Capture the cell that displays the provided text and extract its (X, Y) central coordinate. 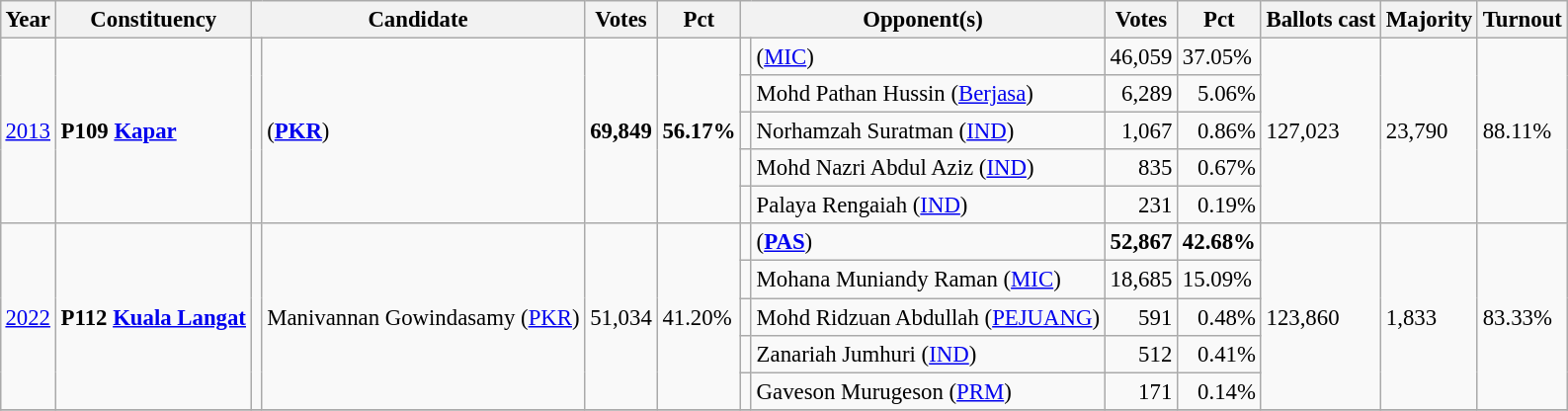
18,685 (1140, 280)
Majority (1430, 20)
0.67% (1219, 168)
46,059 (1140, 56)
51,034 (620, 316)
Mohd Ridzuan Abdullah (PEJUANG) (928, 317)
0.48% (1219, 317)
(MIC) (928, 56)
Manivannan Gowindasamy (PKR) (423, 316)
83.33% (1522, 316)
Year (28, 20)
52,867 (1140, 242)
37.05% (1219, 56)
127,023 (1320, 130)
512 (1140, 354)
Mohd Nazri Abdul Aziz (IND) (928, 168)
Palaya Rengaiah (IND) (928, 205)
0.86% (1219, 131)
2022 (28, 316)
P112 Kuala Langat (153, 316)
Constituency (153, 20)
171 (1140, 391)
2013 (28, 130)
591 (1140, 317)
6,289 (1140, 94)
Ballots cast (1320, 20)
1,833 (1430, 316)
(PKR) (423, 130)
41.20% (700, 316)
(PAS) (928, 242)
15.09% (1219, 280)
Turnout (1522, 20)
Norhamzah Suratman (IND) (928, 131)
1,067 (1140, 131)
Candidate (418, 20)
P109 Kapar (153, 130)
Gaveson Murugeson (PRM) (928, 391)
0.41% (1219, 354)
123,860 (1320, 316)
42.68% (1219, 242)
231 (1140, 205)
88.11% (1522, 130)
0.14% (1219, 391)
Opponent(s) (923, 20)
Mohd Pathan Hussin (Berjasa) (928, 94)
5.06% (1219, 94)
Zanariah Jumhuri (IND) (928, 354)
Mohana Muniandy Raman (MIC) (928, 280)
69,849 (620, 130)
835 (1140, 168)
56.17% (700, 130)
0.19% (1219, 205)
23,790 (1430, 130)
